Locate the cell with the specified text and output its [X, Y] center coordinate. 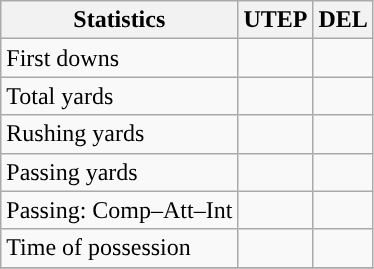
First downs [120, 58]
Passing yards [120, 172]
Passing: Comp–Att–Int [120, 210]
Total yards [120, 96]
Time of possession [120, 248]
UTEP [276, 20]
DEL [343, 20]
Statistics [120, 20]
Rushing yards [120, 134]
